Scan for the cell matching the given text and deliver its [X, Y] coordinate at center. 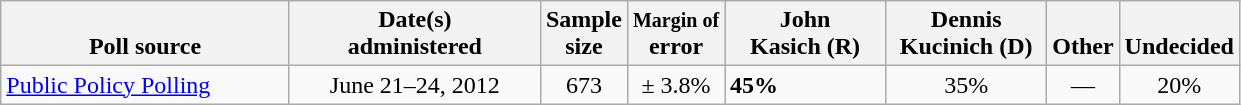
Date(s)administered [414, 34]
Samplesize [584, 34]
Margin oferror [676, 34]
45% [806, 85]
20% [1179, 85]
JohnKasich (R) [806, 34]
June 21–24, 2012 [414, 85]
Undecided [1179, 34]
± 3.8% [676, 85]
Other [1083, 34]
— [1083, 85]
Poll source [146, 34]
DennisKucinich (D) [966, 34]
35% [966, 85]
673 [584, 85]
Public Policy Polling [146, 85]
